Identify which cell holds the provided text, then report its (x, y) central coordinate. 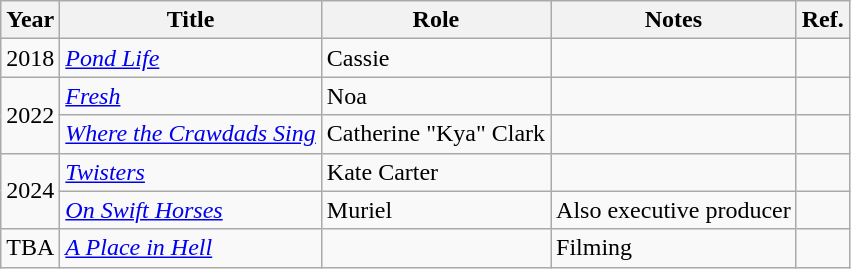
Title (190, 20)
Pond Life (190, 58)
Kate Carter (436, 172)
Where the Crawdads Sing (190, 134)
Role (436, 20)
On Swift Horses (190, 210)
Cassie (436, 58)
2022 (30, 115)
Muriel (436, 210)
Fresh (190, 96)
Ref. (822, 20)
Also executive producer (674, 210)
2024 (30, 191)
A Place in Hell (190, 248)
Notes (674, 20)
TBA (30, 248)
Noa (436, 96)
Filming (674, 248)
Catherine "Kya" Clark (436, 134)
Twisters (190, 172)
Year (30, 20)
2018 (30, 58)
